Provide the (x, y) coordinate of the cell's center where the given text is located.  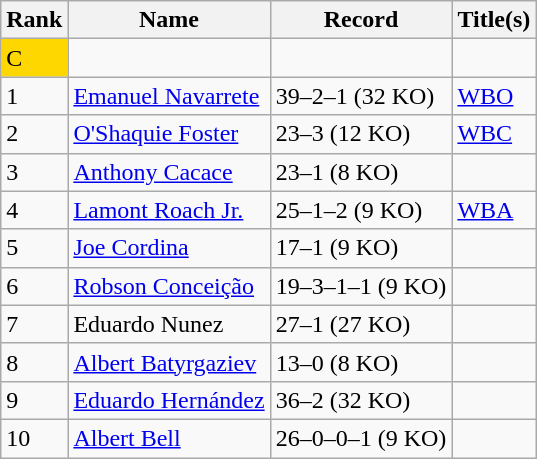
27–1 (27 KO) (361, 324)
WBC (494, 134)
WBO (494, 96)
13–0 (8 KO) (361, 362)
19–3–1–1 (9 KO) (361, 286)
Lamont Roach Jr. (169, 210)
36–2 (32 KO) (361, 400)
Title(s) (494, 20)
17–1 (9 KO) (361, 248)
23–3 (12 KO) (361, 134)
Emanuel Navarrete (169, 96)
2 (34, 134)
25–1–2 (9 KO) (361, 210)
23–1 (8 KO) (361, 172)
Rank (34, 20)
Eduardo Nunez (169, 324)
1 (34, 96)
9 (34, 400)
7 (34, 324)
Albert Bell (169, 438)
WBA (494, 210)
O'Shaquie Foster (169, 134)
6 (34, 286)
10 (34, 438)
Robson Conceição (169, 286)
4 (34, 210)
39–2–1 (32 KO) (361, 96)
Name (169, 20)
3 (34, 172)
Albert Batyrgaziev (169, 362)
Anthony Cacace (169, 172)
Eduardo Hernández (169, 400)
5 (34, 248)
8 (34, 362)
Joe Cordina (169, 248)
26–0–0–1 (9 KO) (361, 438)
Record (361, 20)
C (34, 58)
